Detect which cell encompasses the target text, then output its [x, y] center coordinate. 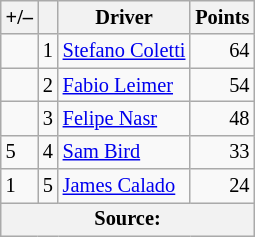
Fabio Leimer [124, 85]
4 [48, 152]
Source: [128, 219]
3 [48, 118]
2 [48, 85]
James Calado [124, 186]
64 [222, 51]
54 [222, 85]
Points [222, 17]
Sam Bird [124, 152]
Felipe Nasr [124, 118]
Driver [124, 17]
Stefano Coletti [124, 51]
24 [222, 186]
+/– [20, 17]
33 [222, 152]
48 [222, 118]
